Capture the cell that displays the provided text and extract its (x, y) central coordinate. 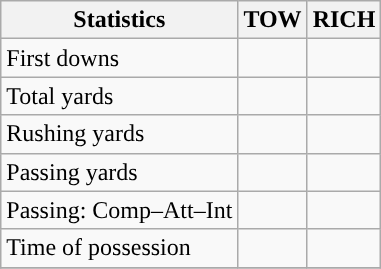
Passing yards (120, 172)
RICH (344, 20)
Rushing yards (120, 134)
Statistics (120, 20)
TOW (272, 20)
Total yards (120, 96)
First downs (120, 58)
Time of possession (120, 248)
Passing: Comp–Att–Int (120, 210)
